Provide the [X, Y] coordinate of the cell's center where the given text is located.  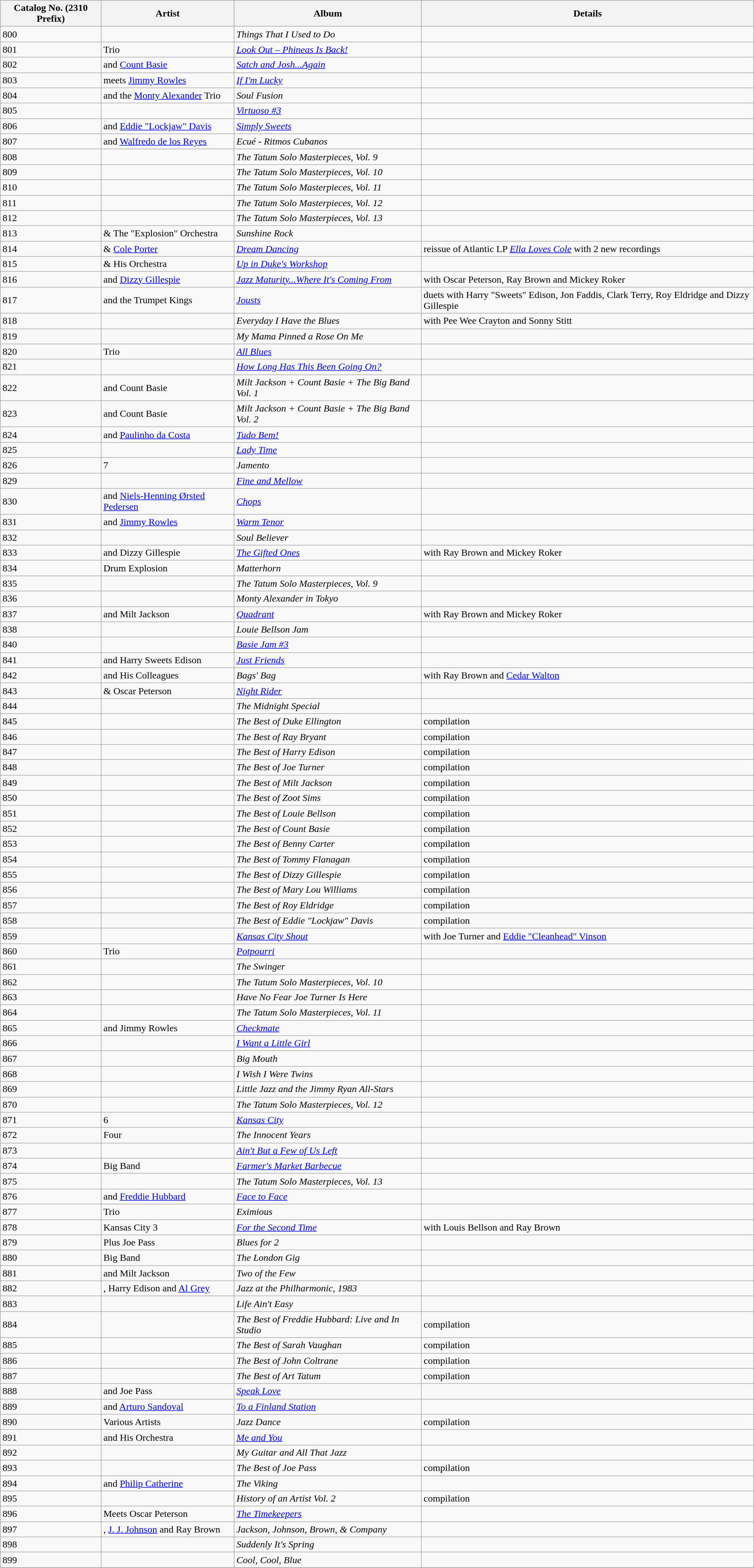
History of an Artist Vol. 2 [328, 1499]
834 [51, 568]
Plus Joe Pass [168, 1243]
856 [51, 890]
Kansas City [328, 1120]
806 [51, 126]
Look Out – Phineas Is Back! [328, 50]
854 [51, 859]
The Best of Duke Ellington [328, 721]
The Best of Louie Bellson [328, 813]
The Best of Art Tatum [328, 1376]
reissue of Atlantic LP Ella Loves Cole with 2 new recordings [587, 249]
808 [51, 157]
867 [51, 1059]
830 [51, 502]
and the Monty Alexander Trio [168, 95]
821 [51, 367]
896 [51, 1514]
Matterhorn [328, 568]
801 [51, 50]
858 [51, 921]
Face to Face [328, 1196]
Sunshine Rock [328, 234]
852 [51, 829]
832 [51, 538]
Tudo Bem! [328, 434]
833 [51, 553]
836 [51, 599]
with Oscar Peterson, Ray Brown and Mickey Roker [587, 279]
Drum Explosion [168, 568]
804 [51, 95]
838 [51, 629]
and His Colleagues [168, 675]
Life Ain't Easy [328, 1304]
Potpourri [328, 951]
894 [51, 1483]
& The "Explosion" Orchestra [168, 234]
and Philip Catherine [168, 1483]
with Louis Bellson and Ray Brown [587, 1227]
The Best of Benny Carter [328, 844]
, Harry Edison and Al Grey [168, 1289]
Ecué - Ritmos Cubanos [328, 141]
and Harry Sweets Edison [168, 660]
Milt Jackson + Count Basie + The Big Band Vol. 2 [328, 414]
879 [51, 1243]
864 [51, 1013]
816 [51, 279]
805 [51, 111]
860 [51, 951]
897 [51, 1529]
Up in Duke's Workshop [328, 264]
847 [51, 752]
890 [51, 1422]
Jazz Dance [328, 1422]
, J. J. Johnson and Ray Brown [168, 1529]
Speak Love [328, 1391]
with Pee Wee Crayton and Sonny Stitt [587, 321]
The Best of Eddie "Lockjaw" Davis [328, 921]
The Viking [328, 1483]
The Best of Count Basie [328, 829]
Eximious [328, 1212]
The Best of Joe Turner [328, 767]
and His Orchestra [168, 1437]
The Best of Ray Bryant [328, 736]
843 [51, 691]
822 [51, 387]
The Best of Roy Eldridge [328, 905]
855 [51, 875]
Various Artists [168, 1422]
878 [51, 1227]
Fine and Mellow [328, 480]
870 [51, 1105]
Suddenly It's Spring [328, 1545]
and Freddie Hubbard [168, 1196]
Have No Fear Joe Turner Is Here [328, 997]
848 [51, 767]
875 [51, 1181]
885 [51, 1345]
& His Orchestra [168, 264]
880 [51, 1258]
Ain't But a Few of Us Left [328, 1150]
Quadrant [328, 614]
881 [51, 1273]
Lady Time [328, 450]
Chops [328, 502]
& Oscar Peterson [168, 691]
Monty Alexander in Tokyo [328, 599]
815 [51, 264]
865 [51, 1028]
887 [51, 1376]
Just Friends [328, 660]
853 [51, 844]
877 [51, 1212]
876 [51, 1196]
888 [51, 1391]
809 [51, 172]
819 [51, 336]
and Paulinho da Costa [168, 434]
Basie Jam #3 [328, 645]
813 [51, 234]
The Best of Freddie Hubbard: Live and In Studio [328, 1325]
829 [51, 480]
duets with Harry "Sweets" Edison, Jon Faddis, Clark Terry, Roy Eldridge and Dizzy Gillespie [587, 300]
851 [51, 813]
The Best of Harry Edison [328, 752]
810 [51, 187]
835 [51, 583]
I Wish I Were Twins [328, 1074]
Dream Dancing [328, 249]
886 [51, 1361]
The Best of John Coltrane [328, 1361]
840 [51, 645]
Jackson, Johnson, Brown, & Company [328, 1529]
For the Second Time [328, 1227]
873 [51, 1150]
All Blues [328, 352]
842 [51, 675]
844 [51, 706]
The Best of Mary Lou Williams [328, 890]
7 [168, 465]
837 [51, 614]
The Gifted Ones [328, 553]
and Eddie "Lockjaw" Davis [168, 126]
If I'm Lucky [328, 80]
The Best of Joe Pass [328, 1468]
803 [51, 80]
I Want a Little Girl [328, 1043]
831 [51, 522]
820 [51, 352]
899 [51, 1560]
6 [168, 1120]
825 [51, 450]
meets Jimmy Rowles [168, 80]
Cool, Cool, Blue [328, 1560]
823 [51, 414]
866 [51, 1043]
824 [51, 434]
and Niels-Henning Ørsted Pedersen [168, 502]
895 [51, 1499]
The Midnight Special [328, 706]
891 [51, 1437]
892 [51, 1452]
Four [168, 1135]
893 [51, 1468]
with Joe Turner and Eddie "Cleanhead" Vinson [587, 936]
The London Gig [328, 1258]
My Mama Pinned a Rose On Me [328, 336]
The Best of Zoot Sims [328, 798]
849 [51, 783]
807 [51, 141]
818 [51, 321]
and Walfredo de los Reyes [168, 141]
Louie Bellson Jam [328, 629]
Soul Fusion [328, 95]
Details [587, 14]
871 [51, 1120]
and the Trumpet Kings [168, 300]
Kansas City Shout [328, 936]
Jazz Maturity...Where It's Coming From [328, 279]
861 [51, 966]
811 [51, 203]
872 [51, 1135]
and Joe Pass [168, 1391]
Simply Sweets [328, 126]
Warm Tenor [328, 522]
Milt Jackson + Count Basie + The Big Band Vol. 1 [328, 387]
Meets Oscar Peterson [168, 1514]
The Best of Milt Jackson [328, 783]
Night Rider [328, 691]
How Long Has This Been Going On? [328, 367]
The Best of Sarah Vaughan [328, 1345]
and Arturo Sandoval [168, 1407]
Jamento [328, 465]
802 [51, 65]
Artist [168, 14]
Kansas City 3 [168, 1227]
884 [51, 1325]
862 [51, 982]
Virtuoso #3 [328, 111]
Two of the Few [328, 1273]
889 [51, 1407]
859 [51, 936]
Bags' Bag [328, 675]
883 [51, 1304]
My Guitar and All That Jazz [328, 1452]
826 [51, 465]
Jousts [328, 300]
with Ray Brown and Cedar Walton [587, 675]
& Cole Porter [168, 249]
Me and You [328, 1437]
Things That I Used to Do [328, 34]
The Best of Dizzy Gillespie [328, 875]
846 [51, 736]
Satch and Josh...Again [328, 65]
817 [51, 300]
Soul Believer [328, 538]
The Innocent Years [328, 1135]
841 [51, 660]
850 [51, 798]
Everyday I Have the Blues [328, 321]
Big Mouth [328, 1059]
845 [51, 721]
812 [51, 218]
Farmer's Market Barbecue [328, 1166]
857 [51, 905]
Jazz at the Philharmonic, 1983 [328, 1289]
874 [51, 1166]
898 [51, 1545]
Catalog No. (2310 Prefix) [51, 14]
Checkmate [328, 1028]
Album [328, 14]
Blues for 2 [328, 1243]
The Swinger [328, 966]
863 [51, 997]
882 [51, 1289]
868 [51, 1074]
869 [51, 1089]
Little Jazz and the Jimmy Ryan All-Stars [328, 1089]
The Timekeepers [328, 1514]
814 [51, 249]
800 [51, 34]
To a Finland Station [328, 1407]
The Best of Tommy Flanagan [328, 859]
